Return (x, y) of the center of cell containing provided text 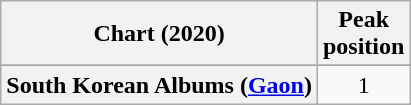
Peakposition (363, 34)
South Korean Albums (Gaon) (160, 85)
1 (363, 85)
Chart (2020) (160, 34)
